For the text-containing cell, return its midpoint in [X, Y] coordinate format. 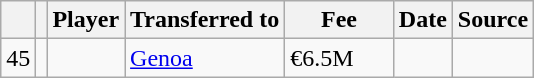
Genoa [205, 58]
€6.5M [340, 58]
Transferred to [205, 20]
Source [492, 20]
Date [422, 20]
Player [86, 20]
45 [18, 58]
Fee [340, 20]
